For the text-containing cell, return its midpoint in (x, y) coordinate format. 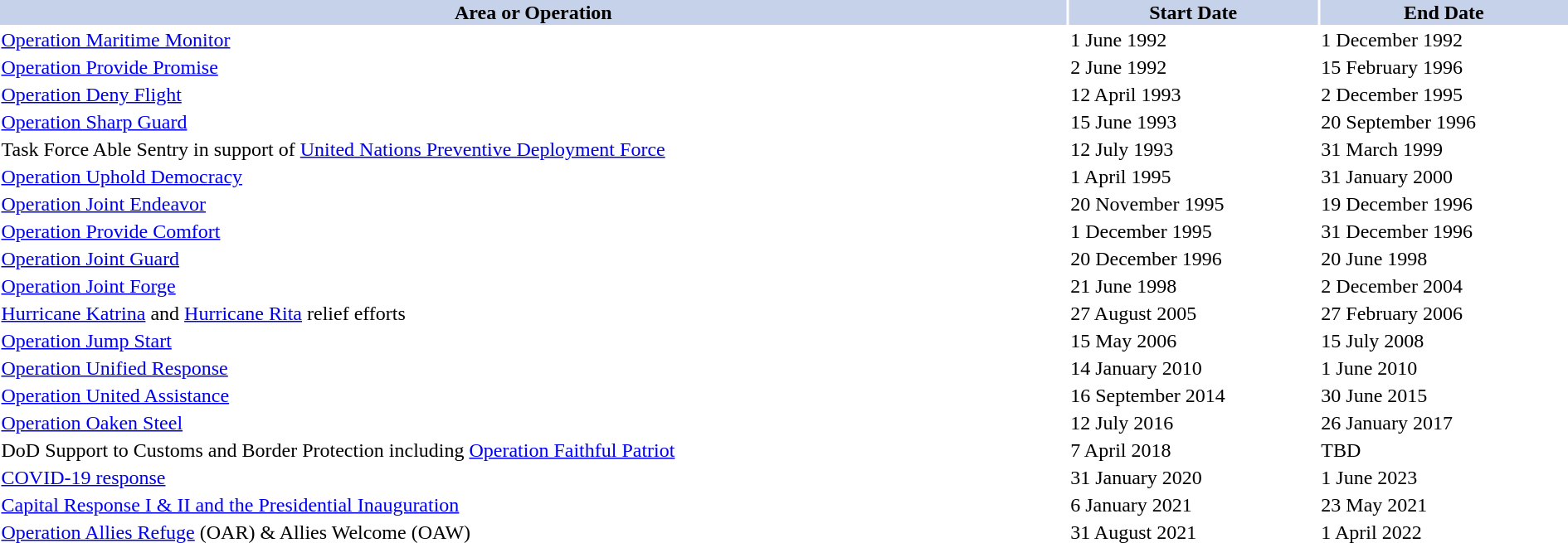
21 June 1998 (1193, 286)
Start Date (1193, 12)
Operation Deny Flight (533, 95)
31 January 2000 (1444, 177)
26 January 2017 (1444, 423)
20 September 1996 (1444, 122)
1 June 2010 (1444, 368)
31 January 2020 (1193, 478)
Operation Provide Promise (533, 67)
Operation Unified Response (533, 368)
1 December 1992 (1444, 40)
12 July 2016 (1193, 423)
Operation Uphold Democracy (533, 177)
Operation Maritime Monitor (533, 40)
14 January 2010 (1193, 368)
31 December 1996 (1444, 231)
15 July 2008 (1444, 341)
19 December 1996 (1444, 204)
Operation Provide Comfort (533, 231)
31 March 1999 (1444, 149)
Operation Joint Endeavor (533, 204)
27 August 2005 (1193, 313)
Area or Operation (533, 12)
30 June 2015 (1444, 395)
16 September 2014 (1193, 395)
12 April 1993 (1193, 95)
23 May 2021 (1444, 505)
1 December 1995 (1193, 231)
15 May 2006 (1193, 341)
TBD (1444, 450)
2 December 1995 (1444, 95)
End Date (1444, 12)
1 June 1992 (1193, 40)
20 June 1998 (1444, 259)
Operation Sharp Guard (533, 122)
27 February 2006 (1444, 313)
20 November 1995 (1193, 204)
2 December 2004 (1444, 286)
Hurricane Katrina and Hurricane Rita relief efforts (533, 313)
7 April 2018 (1193, 450)
2 June 1992 (1193, 67)
Capital Response I & II and the Presidential Inauguration (533, 505)
1 June 2023 (1444, 478)
1 April 1995 (1193, 177)
6 January 2021 (1193, 505)
DoD Support to Customs and Border Protection including Operation Faithful Patriot (533, 450)
Operation Jump Start (533, 341)
15 June 1993 (1193, 122)
Operation Joint Guard (533, 259)
COVID-19 response (533, 478)
15 February 1996 (1444, 67)
Operation United Assistance (533, 395)
Operation Joint Forge (533, 286)
12 July 1993 (1193, 149)
Task Force Able Sentry in support of United Nations Preventive Deployment Force (533, 149)
20 December 1996 (1193, 259)
Operation Oaken Steel (533, 423)
